Return the (x, y) coordinate for the center point of the cell that contains the specified text.  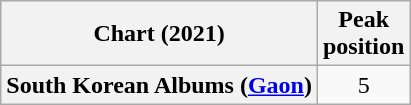
Peakposition (363, 34)
Chart (2021) (160, 34)
5 (363, 85)
South Korean Albums (Gaon) (160, 85)
